Capture the cell that displays the provided text and extract its [X, Y] central coordinate. 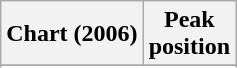
Peakposition [189, 34]
Chart (2006) [72, 34]
